Detect which cell encompasses the target text, then output its [x, y] center coordinate. 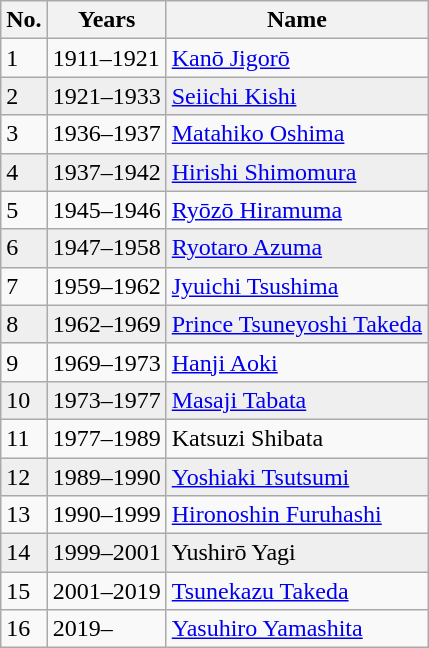
2019– [106, 629]
6 [24, 248]
14 [24, 553]
Tsunekazu Takeda [296, 591]
Name [296, 20]
1977–1989 [106, 438]
No. [24, 20]
Yasuhiro Yamashita [296, 629]
Ryōzō Hiramuma [296, 210]
13 [24, 515]
2001–2019 [106, 591]
Jyuichi Tsushima [296, 286]
Years [106, 20]
1947–1958 [106, 248]
1973–1977 [106, 400]
3 [24, 134]
1969–1973 [106, 362]
Matahiko Oshima [296, 134]
Hanji Aoki [296, 362]
1999–2001 [106, 553]
15 [24, 591]
8 [24, 324]
1989–1990 [106, 477]
1 [24, 58]
Prince Tsuneyoshi Takeda [296, 324]
Hironoshin Furuhashi [296, 515]
Katsuzi Shibata [296, 438]
Hirishi Shimomura [296, 172]
1990–1999 [106, 515]
10 [24, 400]
Seiichi Kishi [296, 96]
Masaji Tabata [296, 400]
4 [24, 172]
Ryotaro Azuma [296, 248]
2 [24, 96]
11 [24, 438]
Yoshiaki Tsutsumi [296, 477]
Yushirō Yagi [296, 553]
1937–1942 [106, 172]
5 [24, 210]
9 [24, 362]
Kanō Jigorō [296, 58]
12 [24, 477]
7 [24, 286]
1962–1969 [106, 324]
16 [24, 629]
1911–1921 [106, 58]
1921–1933 [106, 96]
1959–1962 [106, 286]
1945–1946 [106, 210]
1936–1937 [106, 134]
